Search for the cell housing the specified text and yield its (x, y) center coordinate. 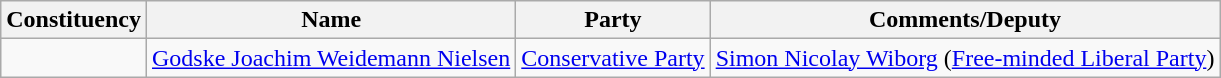
Godske Joachim Weidemann Nielsen (330, 58)
Conservative Party (613, 58)
Comments/Deputy (965, 20)
Party (613, 20)
Simon Nicolay Wiborg (Free-minded Liberal Party) (965, 58)
Name (330, 20)
Constituency (74, 20)
